Identify which cell holds the provided text, then report its (X, Y) central coordinate. 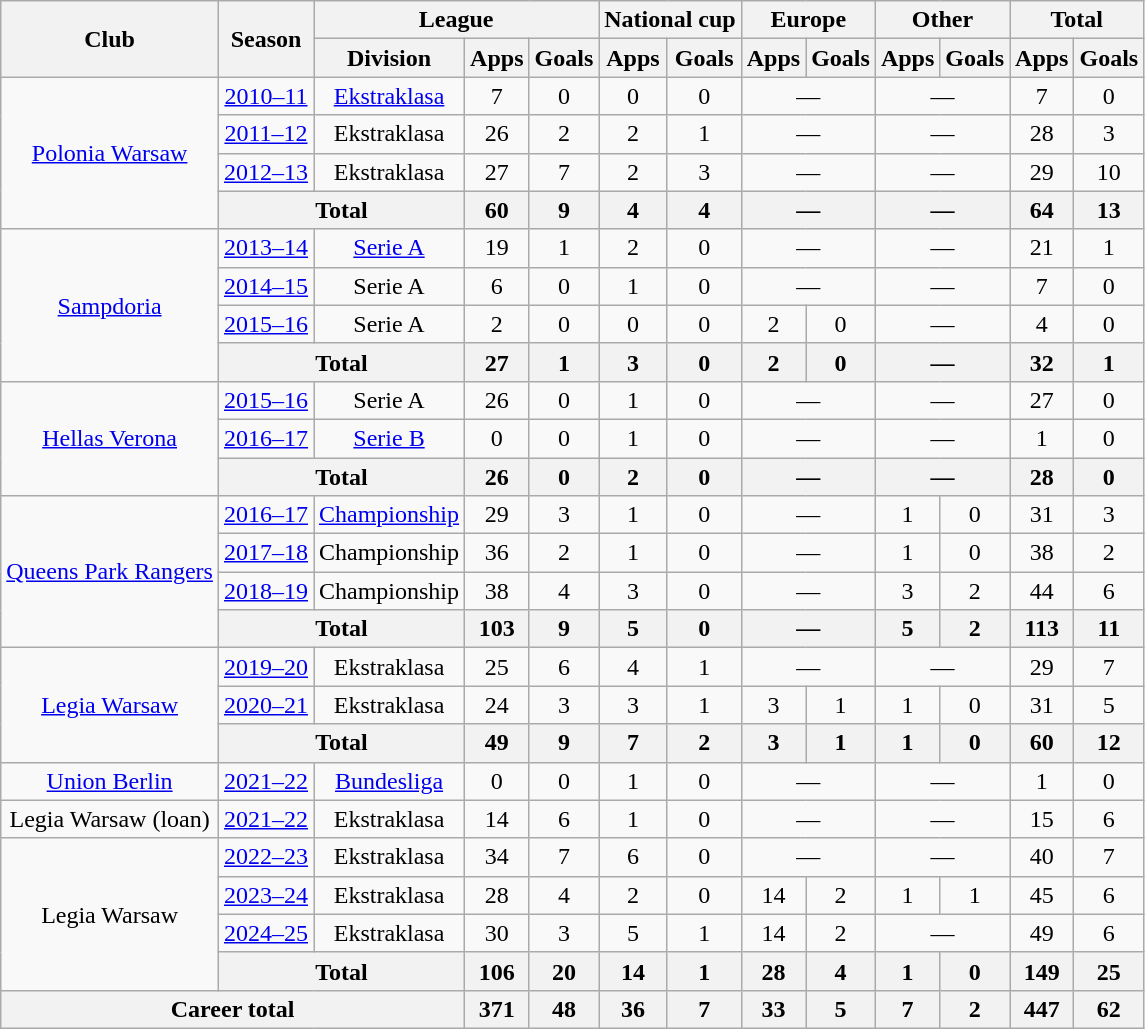
Club (110, 39)
League (456, 20)
Bundesliga (390, 781)
113 (1042, 629)
Other (942, 20)
30 (497, 933)
12 (1109, 743)
Polonia Warsaw (110, 153)
Queens Park Rangers (110, 572)
11 (1109, 629)
Serie B (390, 438)
33 (773, 1009)
2022–23 (266, 857)
2014–15 (266, 286)
20 (564, 971)
Europe (808, 20)
2012–13 (266, 172)
106 (497, 971)
19 (497, 248)
24 (497, 705)
National cup (670, 20)
371 (497, 1009)
15 (1042, 819)
Sampdoria (110, 305)
40 (1042, 857)
32 (1042, 362)
Legia Warsaw (loan) (110, 819)
44 (1042, 591)
45 (1042, 895)
21 (1042, 248)
2019–20 (266, 667)
Career total (233, 1009)
2017–18 (266, 553)
13 (1109, 210)
Season (266, 39)
64 (1042, 210)
2013–14 (266, 248)
2020–21 (266, 705)
Union Berlin (110, 781)
34 (497, 857)
2010–11 (266, 96)
2018–19 (266, 591)
447 (1042, 1009)
10 (1109, 172)
2023–24 (266, 895)
62 (1109, 1009)
2011–12 (266, 134)
48 (564, 1009)
103 (497, 629)
Division (390, 58)
2024–25 (266, 933)
149 (1042, 971)
Hellas Verona (110, 438)
